Output the [x, y] coordinate of the center of the cell containing the given text.  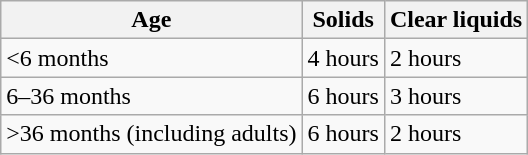
>36 months (including adults) [152, 134]
Age [152, 20]
<6 months [152, 58]
Clear liquids [456, 20]
6–36 months [152, 96]
Solids [343, 20]
3 hours [456, 96]
4 hours [343, 58]
